Capture the cell that displays the provided text and extract its [X, Y] central coordinate. 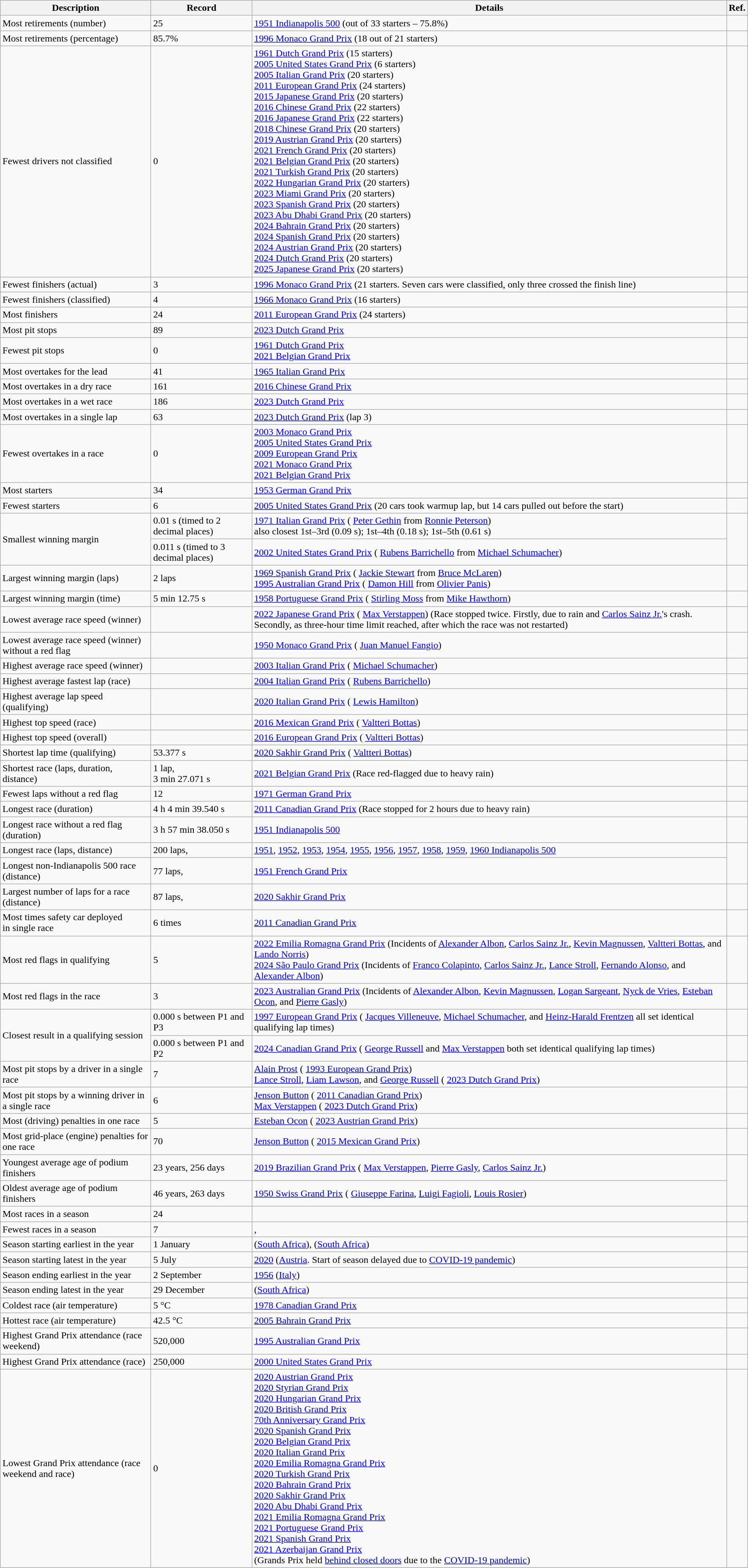
Hottest race (air temperature) [76, 1320]
85.7% [201, 38]
Most pit stops by a driver in a single race [76, 1074]
2016 Chinese Grand Prix [489, 386]
2023 Dutch Grand Prix (lap 3) [489, 417]
Highest average fastest lap (race) [76, 681]
1 lap,3 min 27.071 s [201, 773]
41 [201, 371]
Longest non-Indianapolis 500 race (distance) [76, 871]
2020 (Austria. Start of season delayed due to COVID-19 pandemic) [489, 1260]
34 [201, 490]
250,000 [201, 1362]
Season starting earliest in the year [76, 1244]
Season ending latest in the year [76, 1290]
Fewest laps without a red flag [76, 794]
2003 Italian Grand Prix ( Michael Schumacher) [489, 666]
1950 Monaco Grand Prix ( Juan Manuel Fangio) [489, 645]
Most races in a season [76, 1214]
Lowest Grand Prix attendance (race weekend and race) [76, 1468]
Most pit stops [76, 330]
2021 Belgian Grand Prix (Race red-flagged due to heavy rain) [489, 773]
Fewest finishers (actual) [76, 284]
4 [201, 300]
Esteban Ocon ( 2023 Austrian Grand Prix) [489, 1121]
2016 Mexican Grand Prix ( Valtteri Bottas) [489, 722]
77 laps, [201, 871]
2011 Canadian Grand Prix (Race stopped for 2 hours due to heavy rain) [489, 809]
Fewest pit stops [76, 351]
Highest Grand Prix attendance (race weekend) [76, 1341]
70 [201, 1141]
Season ending earliest in the year [76, 1275]
Largest number of laps for a race (distance) [76, 897]
2005 United States Grand Prix (20 cars took warmup lap, but 14 cars pulled out before the start) [489, 506]
186 [201, 401]
2004 Italian Grand Prix ( Rubens Barrichello) [489, 681]
Most red flags in the race [76, 996]
Coldest race (air temperature) [76, 1305]
Fewest races in a season [76, 1229]
Most starters [76, 490]
46 years, 263 days [201, 1193]
3 h 57 min 38.050 s [201, 830]
Shortest lap time (qualifying) [76, 752]
Largest winning margin (laps) [76, 578]
2 laps [201, 578]
63 [201, 417]
1951, 1952, 1953, 1954, 1955, 1956, 1957, 1958, 1959, 1960 Indianapolis 500 [489, 850]
1951 French Grand Prix [489, 871]
2002 United States Grand Prix ( Rubens Barrichello from Michael Schumacher) [489, 552]
Lowest average race speed (winner) [76, 619]
(South Africa), (South Africa) [489, 1244]
Oldest average age of podium finishers [76, 1193]
1965 Italian Grand Prix [489, 371]
Longest race without a red flag (duration) [76, 830]
1956 (Italy) [489, 1275]
Most retirements (number) [76, 23]
Most finishers [76, 315]
29 December [201, 1290]
1996 Monaco Grand Prix (18 out of 21 starters) [489, 38]
, [489, 1229]
Longest race (laps, distance) [76, 850]
Alain Prost ( 1993 European Grand Prix) Lance Stroll, Liam Lawson, and George Russell ( 2023 Dutch Grand Prix) [489, 1074]
1978 Canadian Grand Prix [489, 1305]
2003 Monaco Grand Prix 2005 United States Grand Prix 2009 European Grand Prix 2021 Monaco Grand Prix 2021 Belgian Grand Prix [489, 454]
2020 Sakhir Grand Prix [489, 897]
23 years, 256 days [201, 1167]
89 [201, 330]
2024 Canadian Grand Prix ( George Russell and Max Verstappen both set identical qualifying lap times) [489, 1048]
1969 Spanish Grand Prix ( Jackie Stewart from Bruce McLaren) 1995 Australian Grand Prix ( Damon Hill from Olivier Panis) [489, 578]
Most overtakes in a wet race [76, 401]
2005 Bahrain Grand Prix [489, 1320]
5 min 12.75 s [201, 599]
Ref. [737, 8]
Jenson Button ( 2015 Mexican Grand Prix) [489, 1141]
1951 Indianapolis 500 (out of 33 starters – 75.8%) [489, 23]
1953 German Grand Prix [489, 490]
Jenson Button ( 2011 Canadian Grand Prix) Max Verstappen ( 2023 Dutch Grand Prix) [489, 1100]
0.011 s (timed to 3 decimal places) [201, 552]
Lowest average race speed (winner) without a red flag [76, 645]
25 [201, 23]
Most pit stops by a winning driver in a single race [76, 1100]
Smallest winning margin [76, 539]
Highest top speed (race) [76, 722]
1 January [201, 1244]
Most overtakes for the lead [76, 371]
Season starting latest in the year [76, 1260]
Fewest drivers not classified [76, 161]
2020 Italian Grand Prix ( Lewis Hamilton) [489, 701]
Most red flags in qualifying [76, 959]
Highest average lap speed (qualifying) [76, 701]
1997 European Grand Prix ( Jacques Villeneuve, Michael Schumacher, and Heinz-Harald Frentzen all set identical qualifying lap times) [489, 1022]
2000 United States Grand Prix [489, 1362]
Description [76, 8]
Shortest race (laps, duration, distance) [76, 773]
2020 Sakhir Grand Prix ( Valtteri Bottas) [489, 752]
Closest result in a qualifying session [76, 1035]
Fewest starters [76, 506]
1950 Swiss Grand Prix ( Giuseppe Farina, Luigi Fagioli, Louis Rosier) [489, 1193]
Most times safety car deployed in single race [76, 923]
2 September [201, 1275]
Largest winning margin (time) [76, 599]
161 [201, 386]
0.01 s (timed to 2 decimal places) [201, 526]
1951 Indianapolis 500 [489, 830]
Highest top speed (overall) [76, 737]
1995 Australian Grand Prix [489, 1341]
Most overtakes in a single lap [76, 417]
200 laps, [201, 850]
1971 German Grand Prix [489, 794]
2011 Canadian Grand Prix [489, 923]
Youngest average age of podium finishers [76, 1167]
520,000 [201, 1341]
4 h 4 min 39.540 s [201, 809]
Most (driving) penalties in one race [76, 1121]
2011 European Grand Prix (24 starters) [489, 315]
Fewest overtakes in a race [76, 454]
1971 Italian Grand Prix ( Peter Gethin from Ronnie Peterson)also closest 1st–3rd (0.09 s); 1st–4th (0.18 s); 1st–5th (0.61 s) [489, 526]
Most overtakes in a dry race [76, 386]
Highest Grand Prix attendance (race) [76, 1362]
Most retirements (percentage) [76, 38]
Highest average race speed (winner) [76, 666]
Record [201, 8]
Longest race (duration) [76, 809]
Details [489, 8]
Most grid-place (engine) penalties for one race [76, 1141]
Fewest finishers (classified) [76, 300]
5 July [201, 1260]
0.000 s between P1 and P2 [201, 1048]
12 [201, 794]
5 °C [201, 1305]
0.000 s between P1 and P3 [201, 1022]
87 laps, [201, 897]
1958 Portuguese Grand Prix ( Stirling Moss from Mike Hawthorn) [489, 599]
1961 Dutch Grand Prix 2021 Belgian Grand Prix [489, 351]
53.377 s [201, 752]
1966 Monaco Grand Prix (16 starters) [489, 300]
2016 European Grand Prix ( Valtteri Bottas) [489, 737]
6 times [201, 923]
42.5 °C [201, 1320]
2019 Brazilian Grand Prix ( Max Verstappen, Pierre Gasly, Carlos Sainz Jr.) [489, 1167]
2023 Australian Grand Prix (Incidents of Alexander Albon, Kevin Magnussen, Logan Sargeant, Nyck de Vries, Esteban Ocon, and Pierre Gasly) [489, 996]
(South Africa) [489, 1290]
1996 Monaco Grand Prix (21 starters. Seven cars were classified, only three crossed the finish line) [489, 284]
